For the text-containing cell, return its midpoint in [x, y] coordinate format. 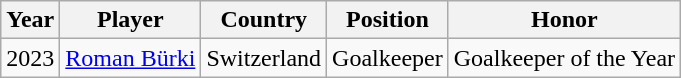
Goalkeeper of the Year [564, 58]
2023 [30, 58]
Country [264, 20]
Position [388, 20]
Roman Bürki [130, 58]
Year [30, 20]
Honor [564, 20]
Switzerland [264, 58]
Goalkeeper [388, 58]
Player [130, 20]
